Find where the given text appears and provide that cell's center as [X, Y] coordinate. 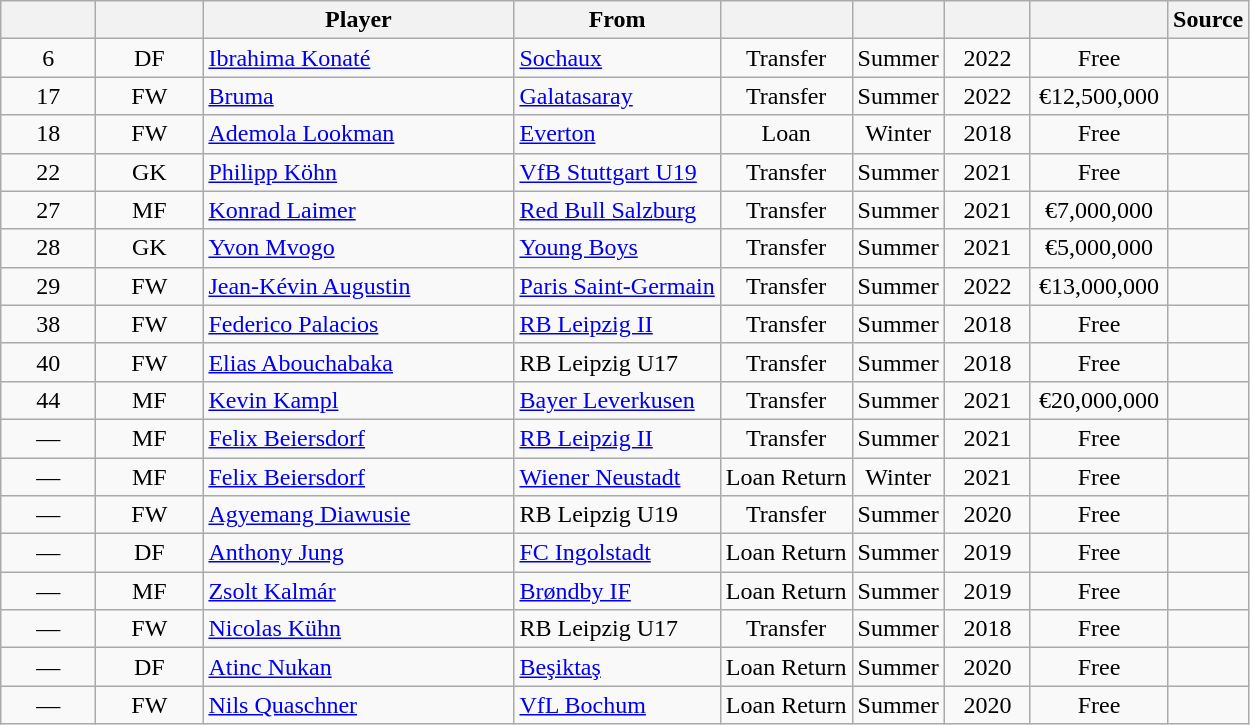
Player [358, 20]
€5,000,000 [1098, 248]
Bayer Leverkusen [617, 400]
17 [48, 96]
Agyemang Diawusie [358, 515]
Anthony Jung [358, 553]
Loan [786, 134]
Nicolas Kühn [358, 629]
€7,000,000 [1098, 210]
22 [48, 172]
Zsolt Kalmár [358, 591]
40 [48, 362]
Everton [617, 134]
Nils Quaschner [358, 705]
Federico Palacios [358, 324]
27 [48, 210]
RB Leipzig U19 [617, 515]
38 [48, 324]
Wiener Neustadt [617, 477]
€13,000,000 [1098, 286]
Source [1208, 20]
Atinc Nukan [358, 667]
VfB Stuttgart U19 [617, 172]
29 [48, 286]
From [617, 20]
28 [48, 248]
Paris Saint-Germain [617, 286]
Konrad Laimer [358, 210]
€20,000,000 [1098, 400]
Elias Abouchabaka [358, 362]
€12,500,000 [1098, 96]
18 [48, 134]
Ademola Lookman [358, 134]
Young Boys [617, 248]
Red Bull Salzburg [617, 210]
Galatasaray [617, 96]
Sochaux [617, 58]
VfL Bochum [617, 705]
Bruma [358, 96]
44 [48, 400]
Kevin Kampl [358, 400]
Brøndby IF [617, 591]
Jean-Kévin Augustin [358, 286]
6 [48, 58]
Beşiktaş [617, 667]
Yvon Mvogo [358, 248]
Philipp Köhn [358, 172]
Ibrahima Konaté [358, 58]
FC Ingolstadt [617, 553]
